Return (X, Y) of the center of cell containing provided text 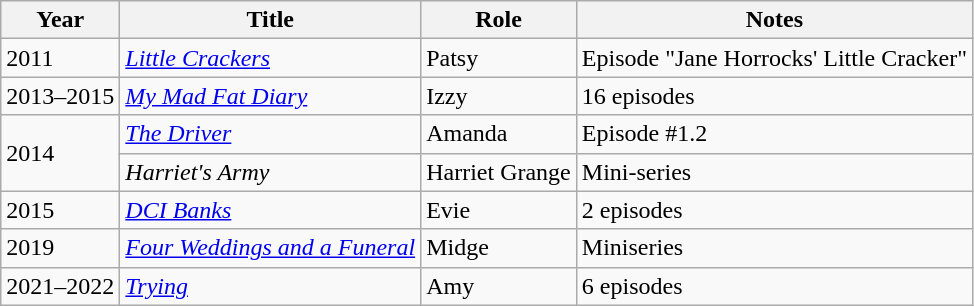
2011 (60, 58)
Mini-series (774, 172)
2014 (60, 153)
Year (60, 20)
The Driver (270, 134)
16 episodes (774, 96)
Patsy (499, 58)
Midge (499, 248)
2013–2015 (60, 96)
Episode "Jane Horrocks' Little Cracker" (774, 58)
Amy (499, 286)
Four Weddings and a Funeral (270, 248)
Trying (270, 286)
Miniseries (774, 248)
Izzy (499, 96)
My Mad Fat Diary (270, 96)
Episode #1.2 (774, 134)
2019 (60, 248)
DCI Banks (270, 210)
Role (499, 20)
Harriet's Army (270, 172)
Title (270, 20)
Little Crackers (270, 58)
2 episodes (774, 210)
Notes (774, 20)
Harriet Grange (499, 172)
2021–2022 (60, 286)
Amanda (499, 134)
Evie (499, 210)
6 episodes (774, 286)
2015 (60, 210)
